From the cell containing the given text, extract its center point as (X, Y) coordinate. 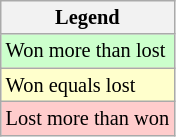
Won equals lost (88, 85)
Won more than lost (88, 51)
Legend (88, 17)
Lost more than won (88, 118)
